Locate the cell with the specified text and output its [X, Y] center coordinate. 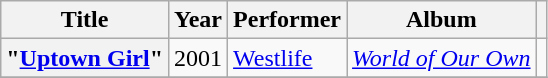
Performer [288, 20]
Year [198, 20]
World of Our Own [442, 58]
"Uptown Girl" [85, 58]
2001 [198, 58]
Title [85, 20]
Album [442, 20]
Westlife [288, 58]
